Return (x, y) of the center of cell containing provided text 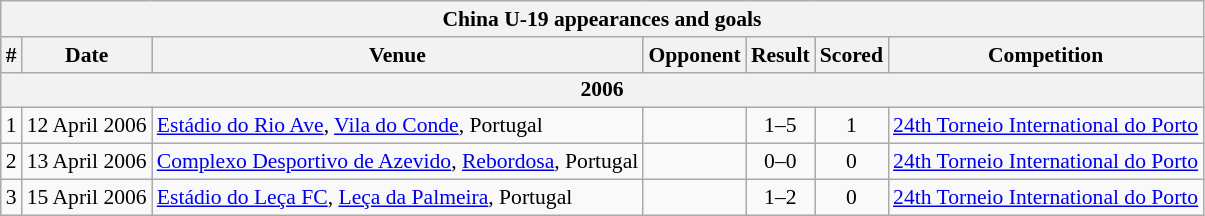
China U-19 appearances and goals (602, 19)
2 (12, 162)
Estádio do Rio Ave, Vila do Conde, Portugal (398, 126)
Competition (1046, 55)
12 April 2006 (87, 126)
Complexo Desportivo de Azevido, Rebordosa, Portugal (398, 162)
Estádio do Leça FC, Leça da Palmeira, Portugal (398, 197)
# (12, 55)
1–5 (780, 126)
2006 (602, 90)
Result (780, 55)
15 April 2006 (87, 197)
1–2 (780, 197)
Scored (852, 55)
Opponent (694, 55)
Venue (398, 55)
0–0 (780, 162)
3 (12, 197)
Date (87, 55)
13 April 2006 (87, 162)
